Find where the given text appears and provide that cell's center as (X, Y) coordinate. 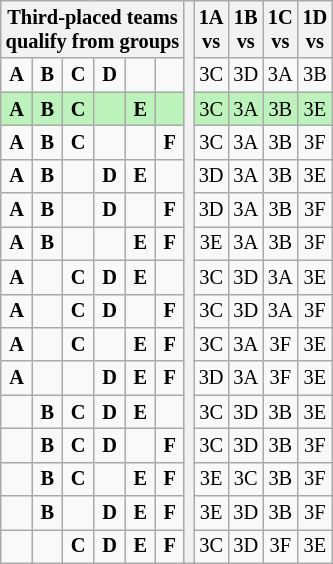
1Dvs (316, 29)
1Cvs (280, 29)
1Avs (212, 29)
Third-placed teamsqualify from groups (92, 29)
1Bvs (246, 29)
